Detect which cell encompasses the target text, then output its [X, Y] center coordinate. 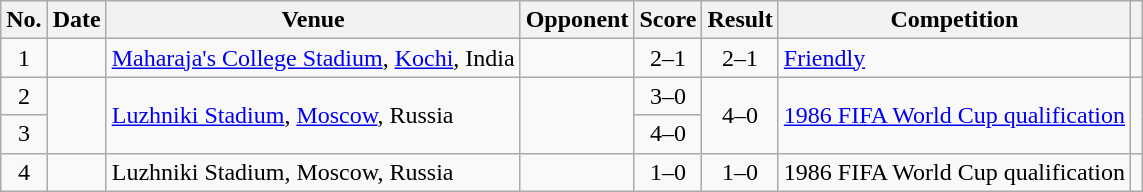
Result [740, 20]
2 [24, 96]
No. [24, 20]
Maharaja's College Stadium, Kochi, India [313, 58]
Competition [954, 20]
Friendly [954, 58]
Date [76, 20]
Venue [313, 20]
4 [24, 172]
3–0 [668, 96]
3 [24, 134]
1 [24, 58]
Opponent [577, 20]
Score [668, 20]
